Identify which cell holds the provided text, then report its [x, y] central coordinate. 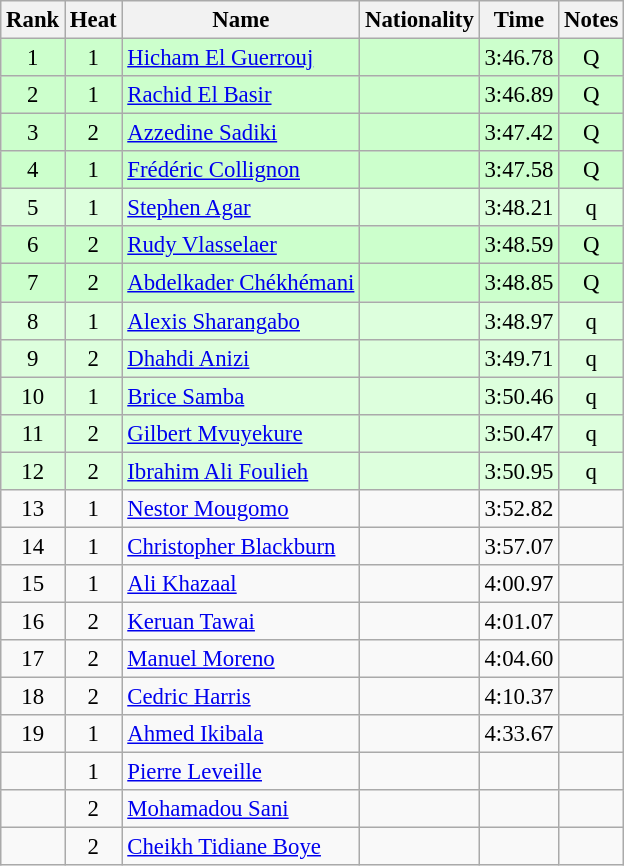
4:00.97 [519, 584]
Gilbert Mvuyekure [241, 433]
3:50.46 [519, 396]
Stephen Agar [241, 208]
Cheikh Tidiane Boye [241, 847]
3:49.71 [519, 358]
5 [33, 208]
Name [241, 20]
3:47.42 [519, 133]
Rudy Vlasselaer [241, 245]
Manuel Moreno [241, 659]
8 [33, 321]
19 [33, 734]
3:48.59 [519, 245]
3:50.47 [519, 433]
3:48.21 [519, 208]
Heat [94, 20]
Time [519, 20]
18 [33, 697]
Ibrahim Ali Foulieh [241, 471]
17 [33, 659]
4 [33, 170]
16 [33, 621]
Azzedine Sadiki [241, 133]
Frédéric Collignon [241, 170]
11 [33, 433]
Keruan Tawai [241, 621]
Ali Khazaal [241, 584]
Ahmed Ikibala [241, 734]
3:52.82 [519, 509]
3:46.89 [519, 95]
Abdelkader Chékhémani [241, 283]
13 [33, 509]
4:10.37 [519, 697]
Rachid El Basir [241, 95]
3:48.97 [519, 321]
4:04.60 [519, 659]
Cedric Harris [241, 697]
3:46.78 [519, 58]
7 [33, 283]
Hicham El Guerrouj [241, 58]
14 [33, 546]
Alexis Sharangabo [241, 321]
Pierre Leveille [241, 772]
3:57.07 [519, 546]
3:48.85 [519, 283]
Dhahdi Anizi [241, 358]
3 [33, 133]
15 [33, 584]
Christopher Blackburn [241, 546]
Rank [33, 20]
Nestor Mougomo [241, 509]
12 [33, 471]
4:01.07 [519, 621]
Mohamadou Sani [241, 809]
3:47.58 [519, 170]
10 [33, 396]
6 [33, 245]
4:33.67 [519, 734]
Brice Samba [241, 396]
3:50.95 [519, 471]
Notes [592, 20]
Nationality [420, 20]
9 [33, 358]
